Locate the cell with the specified text and output its [x, y] center coordinate. 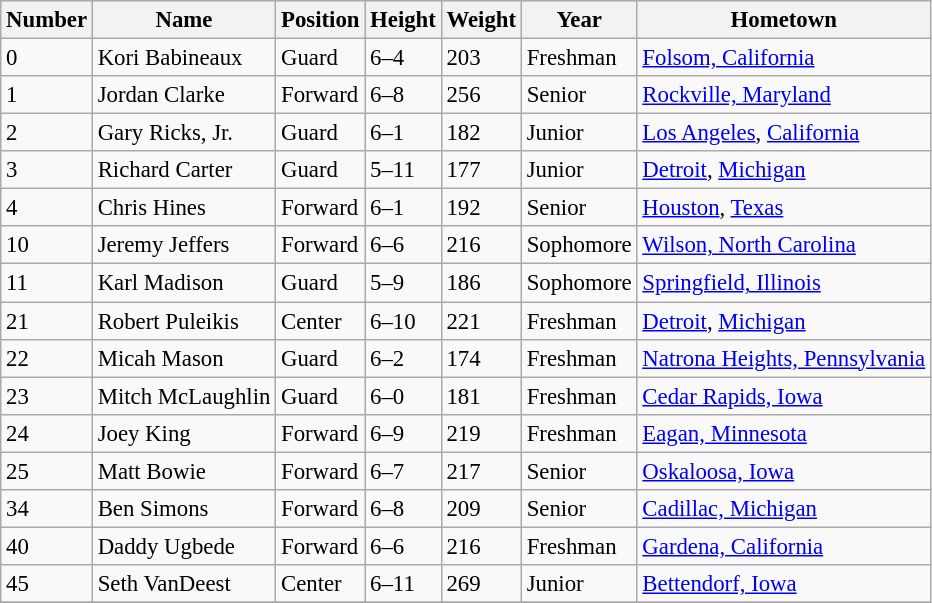
22 [47, 358]
5–9 [403, 283]
Folsom, California [784, 58]
177 [481, 170]
Bettendorf, Iowa [784, 584]
217 [481, 471]
Number [47, 20]
Houston, Texas [784, 208]
182 [481, 133]
25 [47, 471]
186 [481, 283]
5–11 [403, 170]
174 [481, 358]
2 [47, 133]
34 [47, 509]
269 [481, 584]
Robert Puleikis [184, 321]
21 [47, 321]
Rockville, Maryland [784, 95]
6–2 [403, 358]
Wilson, North Carolina [784, 245]
Jeremy Jeffers [184, 245]
Springfield, Illinois [784, 283]
24 [47, 433]
Karl Madison [184, 283]
6–9 [403, 433]
Name [184, 20]
Gardena, California [784, 546]
Gary Ricks, Jr. [184, 133]
11 [47, 283]
6–0 [403, 396]
203 [481, 58]
Year [579, 20]
219 [481, 433]
6–4 [403, 58]
256 [481, 95]
Kori Babineaux [184, 58]
Natrona Heights, Pennsylvania [784, 358]
Hometown [784, 20]
0 [47, 58]
181 [481, 396]
6–11 [403, 584]
4 [47, 208]
3 [47, 170]
Los Angeles, California [784, 133]
23 [47, 396]
209 [481, 509]
10 [47, 245]
Mitch McLaughlin [184, 396]
Jordan Clarke [184, 95]
Daddy Ugbede [184, 546]
45 [47, 584]
Chris Hines [184, 208]
Height [403, 20]
6–7 [403, 471]
Seth VanDeest [184, 584]
Ben Simons [184, 509]
Cedar Rapids, Iowa [784, 396]
6–10 [403, 321]
Richard Carter [184, 170]
Matt Bowie [184, 471]
Micah Mason [184, 358]
Oskaloosa, Iowa [784, 471]
Weight [481, 20]
Cadillac, Michigan [784, 509]
1 [47, 95]
Eagan, Minnesota [784, 433]
Joey King [184, 433]
192 [481, 208]
221 [481, 321]
40 [47, 546]
Position [320, 20]
